Find where the given text appears and provide that cell's center as [x, y] coordinate. 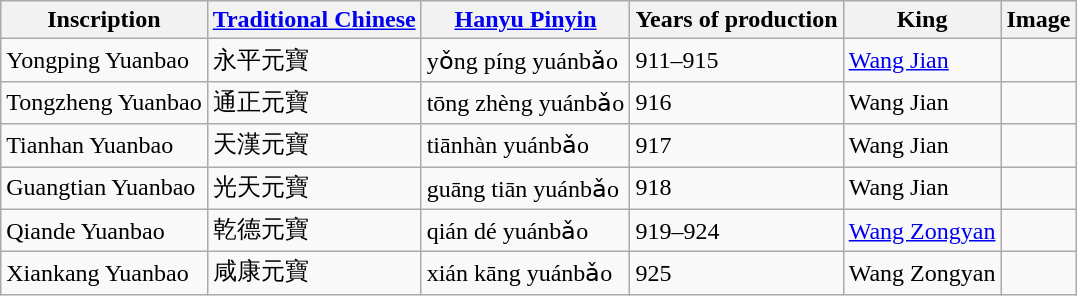
King [922, 20]
911–915 [736, 60]
乾德元寶 [314, 230]
Tongzheng Yuanbao [104, 102]
925 [736, 274]
Tianhan Yuanbao [104, 146]
光天元寶 [314, 188]
通正元寶 [314, 102]
Yongping Yuanbao [104, 60]
tōng zhèng yuánbǎo [526, 102]
Inscription [104, 20]
Xiankang Yuanbao [104, 274]
天漢元寶 [314, 146]
咸康元寶 [314, 274]
Image [1038, 20]
916 [736, 102]
yǒng píng yuánbǎo [526, 60]
qián dé yuánbǎo [526, 230]
918 [736, 188]
Hanyu Pinyin [526, 20]
xián kāng yuánbǎo [526, 274]
Years of production [736, 20]
guāng tiān yuánbǎo [526, 188]
Guangtian Yuanbao [104, 188]
919–924 [736, 230]
永平元寶 [314, 60]
Qiande Yuanbao [104, 230]
917 [736, 146]
Traditional Chinese [314, 20]
tiānhàn yuánbǎo [526, 146]
